Scan for the cell matching the given text and deliver its [x, y] coordinate at center. 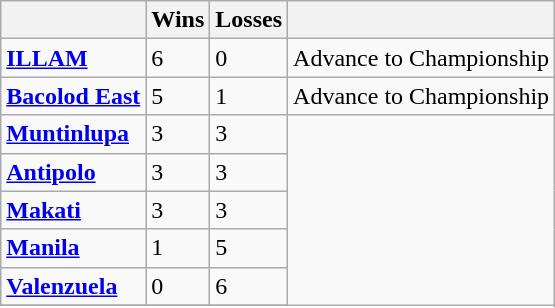
Muntinlupa [74, 134]
ILLAM [74, 58]
Valenzuela [74, 286]
Antipolo [74, 172]
Losses [249, 20]
Bacolod East [74, 96]
Wins [178, 20]
Manila [74, 248]
Makati [74, 210]
